Provide the [X, Y] coordinate of the cell's center where the given text is located.  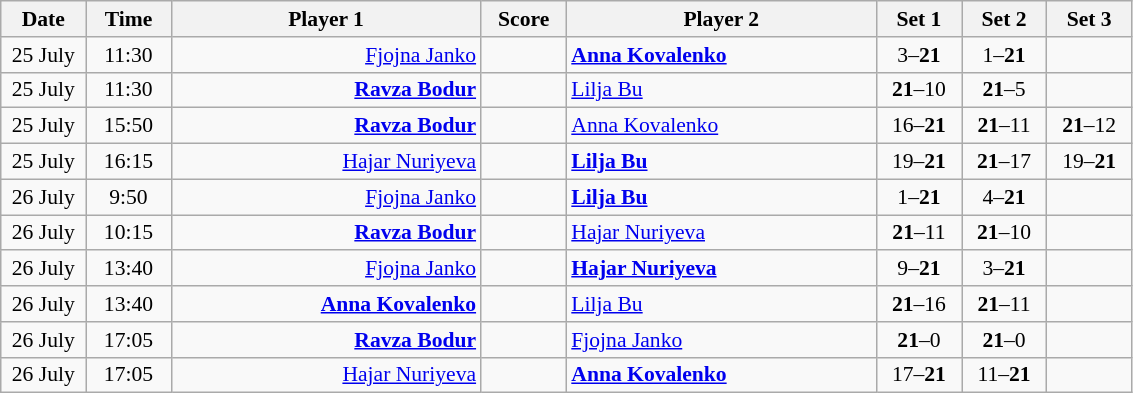
9:50 [128, 197]
Set 2 [1004, 19]
21–12 [1090, 126]
4–21 [1004, 197]
10:15 [128, 233]
Date [44, 19]
Player 1 [326, 19]
Time [128, 19]
11–21 [1004, 375]
Player 2 [721, 19]
16:15 [128, 162]
9–21 [918, 269]
21–16 [918, 304]
16–21 [918, 126]
Set 1 [918, 19]
17–21 [918, 375]
21–17 [1004, 162]
Score [524, 19]
Set 3 [1090, 19]
15:50 [128, 126]
21–5 [1004, 90]
